Scan for the cell matching the given text and deliver its (X, Y) coordinate at center. 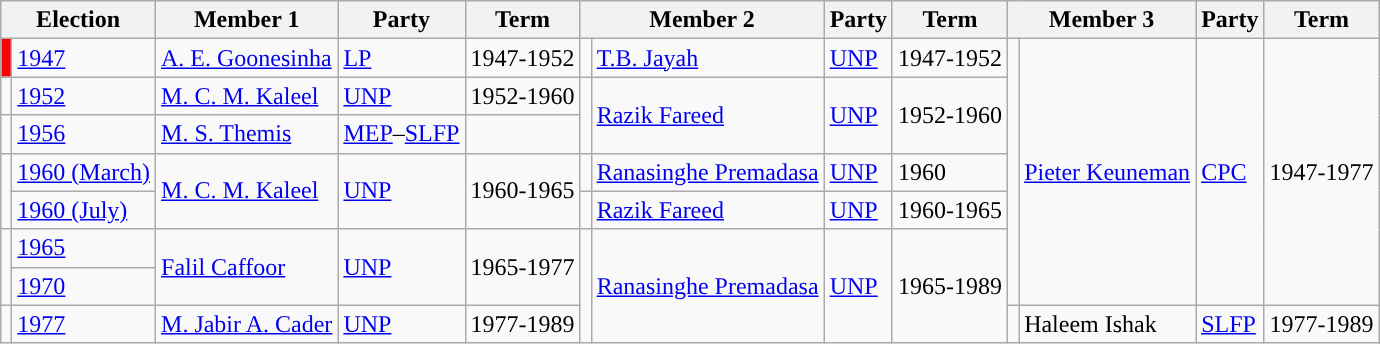
CPC (1230, 172)
1947 (84, 58)
1956 (84, 134)
LP (402, 58)
M. Jabir A. Cader (247, 324)
1965-1989 (950, 286)
SLFP (1230, 324)
T.B. Jayah (708, 58)
Haleem Ishak (1108, 324)
1960 (July) (84, 210)
1960 (March) (84, 172)
Pieter Keuneman (1108, 172)
Falil Caffoor (247, 267)
1960 (950, 172)
1947-1977 (1322, 172)
1952 (84, 96)
Election (78, 20)
Member 2 (702, 20)
MEP–SLFP (402, 134)
1977 (84, 324)
1970 (84, 286)
M. S. Themis (247, 134)
1965 (84, 248)
Member 1 (247, 20)
A. E. Goonesinha (247, 58)
Member 3 (1102, 20)
1965-1977 (522, 267)
